Detect which cell encompasses the target text, then output its (x, y) center coordinate. 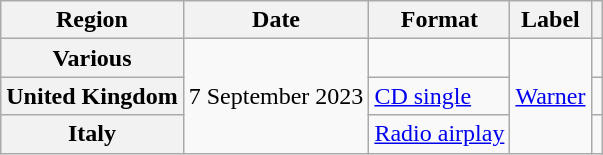
Label (550, 20)
Radio airplay (440, 134)
CD single (440, 96)
7 September 2023 (276, 96)
Format (440, 20)
Various (92, 58)
Date (276, 20)
Warner (550, 96)
Italy (92, 134)
Region (92, 20)
United Kingdom (92, 96)
